Provide the (X, Y) coordinate of the cell's center where the given text is located.  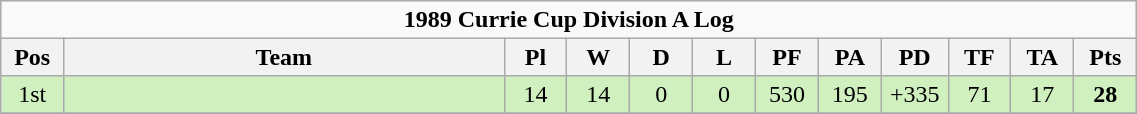
Pos (32, 56)
530 (788, 94)
PF (788, 56)
Pts (1106, 56)
Pl (536, 56)
D (662, 56)
TF (980, 56)
195 (850, 94)
71 (980, 94)
+335 (914, 94)
L (724, 56)
1st (32, 94)
PD (914, 56)
17 (1042, 94)
1989 Currie Cup Division A Log (569, 20)
W (598, 56)
PA (850, 56)
TA (1042, 56)
28 (1106, 94)
Team (284, 56)
